Extract the [X, Y] coordinate from the center of the cell holding the provided text.  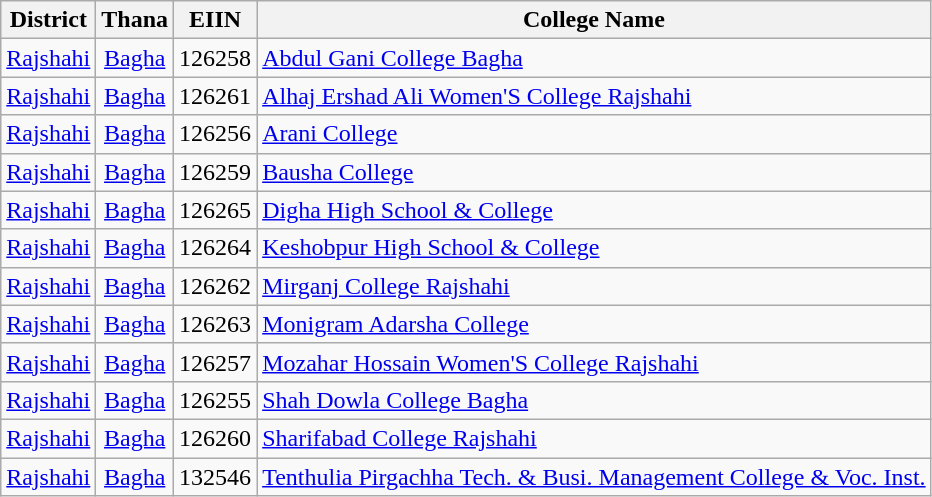
126259 [216, 172]
Thana [135, 20]
Digha High School & College [594, 210]
126262 [216, 286]
College Name [594, 20]
Mirganj College Rajshahi [594, 286]
Keshobpur High School & College [594, 248]
Mozahar Hossain Women'S College Rajshahi [594, 362]
EIIN [216, 20]
Alhaj Ershad Ali Women'S College Rajshahi [594, 96]
Abdul Gani College Bagha [594, 58]
126255 [216, 400]
126261 [216, 96]
126260 [216, 438]
126258 [216, 58]
126265 [216, 210]
132546 [216, 477]
126263 [216, 324]
Sharifabad College Rajshahi [594, 438]
126256 [216, 134]
Bausha College [594, 172]
District [48, 20]
Tenthulia Pirgachha Tech. & Busi. Management College & Voc. Inst. [594, 477]
126264 [216, 248]
Shah Dowla College Bagha [594, 400]
Monigram Adarsha College [594, 324]
126257 [216, 362]
Arani College [594, 134]
